Output the [x, y] coordinate of the center of the cell containing the given text.  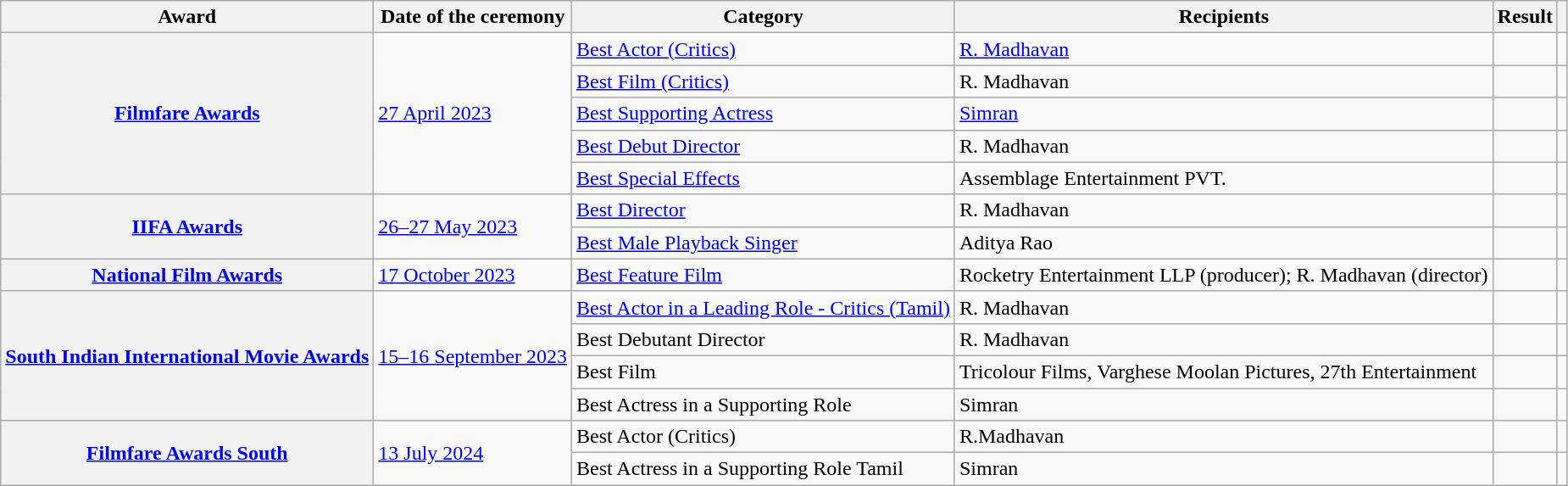
Best Debutant Director [763, 339]
Award [187, 17]
Aditya Rao [1224, 243]
Best Special Effects [763, 178]
Assemblage Entertainment PVT. [1224, 178]
Best Actor in a Leading Role - Critics (Tamil) [763, 307]
26–27 May 2023 [473, 226]
Best Actress in a Supporting Role [763, 405]
Filmfare Awards South [187, 453]
Recipients [1224, 17]
South Indian International Movie Awards [187, 355]
27 April 2023 [473, 114]
Tricolour Films, Varghese Moolan Pictures, 27th Entertainment [1224, 371]
Result [1525, 17]
13 July 2024 [473, 453]
Best Supporting Actress [763, 114]
Best Film (Critics) [763, 81]
15–16 September 2023 [473, 355]
Best Male Playback Singer [763, 243]
Best Director [763, 210]
National Film Awards [187, 275]
Best Debut Director [763, 146]
Best Actress in a Supporting Role Tamil [763, 469]
Rocketry Entertainment LLP (producer); R. Madhavan (director) [1224, 275]
R.Madhavan [1224, 437]
Date of the ceremony [473, 17]
Best Feature Film [763, 275]
Best Film [763, 371]
Filmfare Awards [187, 114]
17 October 2023 [473, 275]
Category [763, 17]
IIFA Awards [187, 226]
